Scan for the cell matching the given text and deliver its (X, Y) coordinate at center. 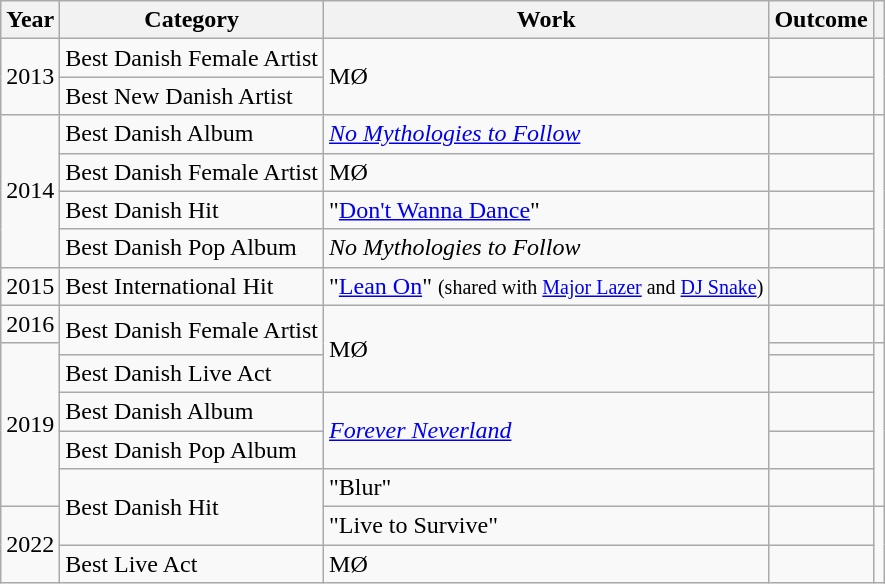
2013 (30, 77)
"Blur" (546, 488)
"Live to Survive" (546, 526)
Year (30, 20)
2022 (30, 545)
Forever Neverland (546, 430)
2015 (30, 286)
Best New Danish Artist (192, 96)
2014 (30, 191)
Best Live Act (192, 564)
2016 (30, 324)
"Lean On" (shared with Major Lazer and DJ Snake) (546, 286)
Best Danish Live Act (192, 373)
Category (192, 20)
Work (546, 20)
Best International Hit (192, 286)
"Don't Wanna Dance" (546, 210)
2019 (30, 424)
Outcome (821, 20)
